Return the [X, Y] coordinate for the center point of the cell that contains the specified text.  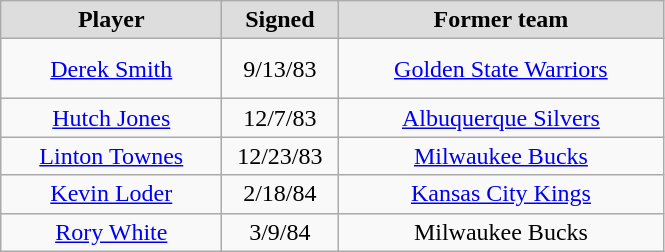
12/7/83 [280, 118]
Hutch Jones [112, 118]
Derek Smith [112, 69]
Rory White [112, 232]
9/13/83 [280, 69]
2/18/84 [280, 194]
Kevin Loder [112, 194]
Former team [501, 20]
Signed [280, 20]
3/9/84 [280, 232]
Kansas City Kings [501, 194]
Linton Townes [112, 156]
12/23/83 [280, 156]
Player [112, 20]
Albuquerque Silvers [501, 118]
Golden State Warriors [501, 69]
